For the text-containing cell, return its midpoint in [x, y] coordinate format. 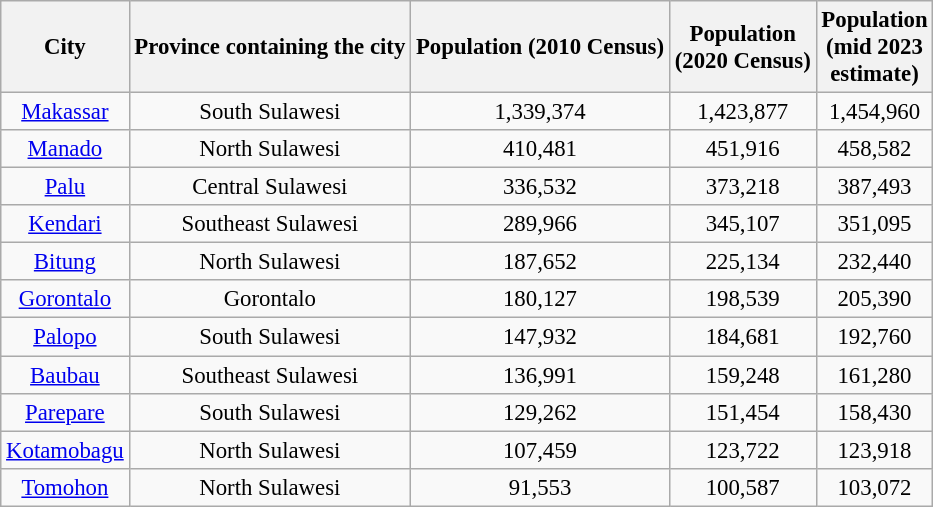
225,134 [742, 262]
Population(2020 Census) [742, 47]
410,481 [540, 149]
1,339,374 [540, 112]
Tomohon [65, 487]
Makassar [65, 112]
180,127 [540, 299]
Manado [65, 149]
107,459 [540, 450]
187,652 [540, 262]
Palopo [65, 337]
Baubau [65, 375]
103,072 [874, 487]
Palu [65, 187]
City [65, 47]
Kotamobagu [65, 450]
161,280 [874, 375]
373,218 [742, 187]
Population(mid 2023estimate) [874, 47]
147,932 [540, 337]
Bitung [65, 262]
123,918 [874, 450]
91,553 [540, 487]
129,262 [540, 412]
289,966 [540, 224]
159,248 [742, 375]
158,430 [874, 412]
192,760 [874, 337]
451,916 [742, 149]
Kendari [65, 224]
205,390 [874, 299]
136,991 [540, 375]
198,539 [742, 299]
100,587 [742, 487]
351,095 [874, 224]
Central Sulawesi [270, 187]
336,532 [540, 187]
458,582 [874, 149]
1,423,877 [742, 112]
345,107 [742, 224]
1,454,960 [874, 112]
387,493 [874, 187]
Population (2010 Census) [540, 47]
Parepare [65, 412]
Province containing the city [270, 47]
123,722 [742, 450]
232,440 [874, 262]
151,454 [742, 412]
184,681 [742, 337]
